Extract the (X, Y) coordinate from the center of the cell holding the provided text.  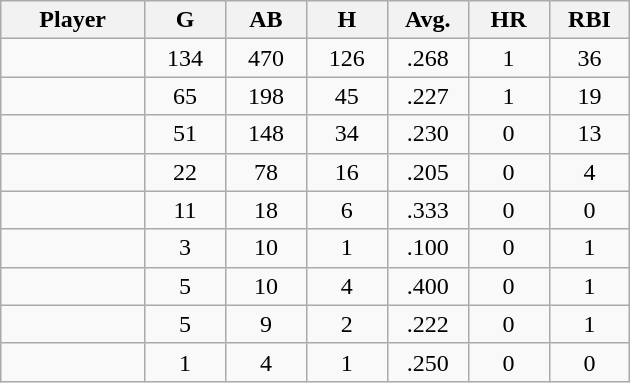
148 (266, 134)
.250 (428, 362)
3 (186, 248)
.227 (428, 96)
11 (186, 210)
.333 (428, 210)
51 (186, 134)
16 (346, 172)
Avg. (428, 20)
36 (590, 58)
470 (266, 58)
G (186, 20)
9 (266, 324)
AB (266, 20)
6 (346, 210)
126 (346, 58)
HR (508, 20)
45 (346, 96)
.222 (428, 324)
.205 (428, 172)
78 (266, 172)
.230 (428, 134)
65 (186, 96)
2 (346, 324)
34 (346, 134)
.400 (428, 286)
13 (590, 134)
19 (590, 96)
.100 (428, 248)
22 (186, 172)
134 (186, 58)
.268 (428, 58)
198 (266, 96)
18 (266, 210)
RBI (590, 20)
Player (73, 20)
H (346, 20)
